For the text-containing cell, return its midpoint in [X, Y] coordinate format. 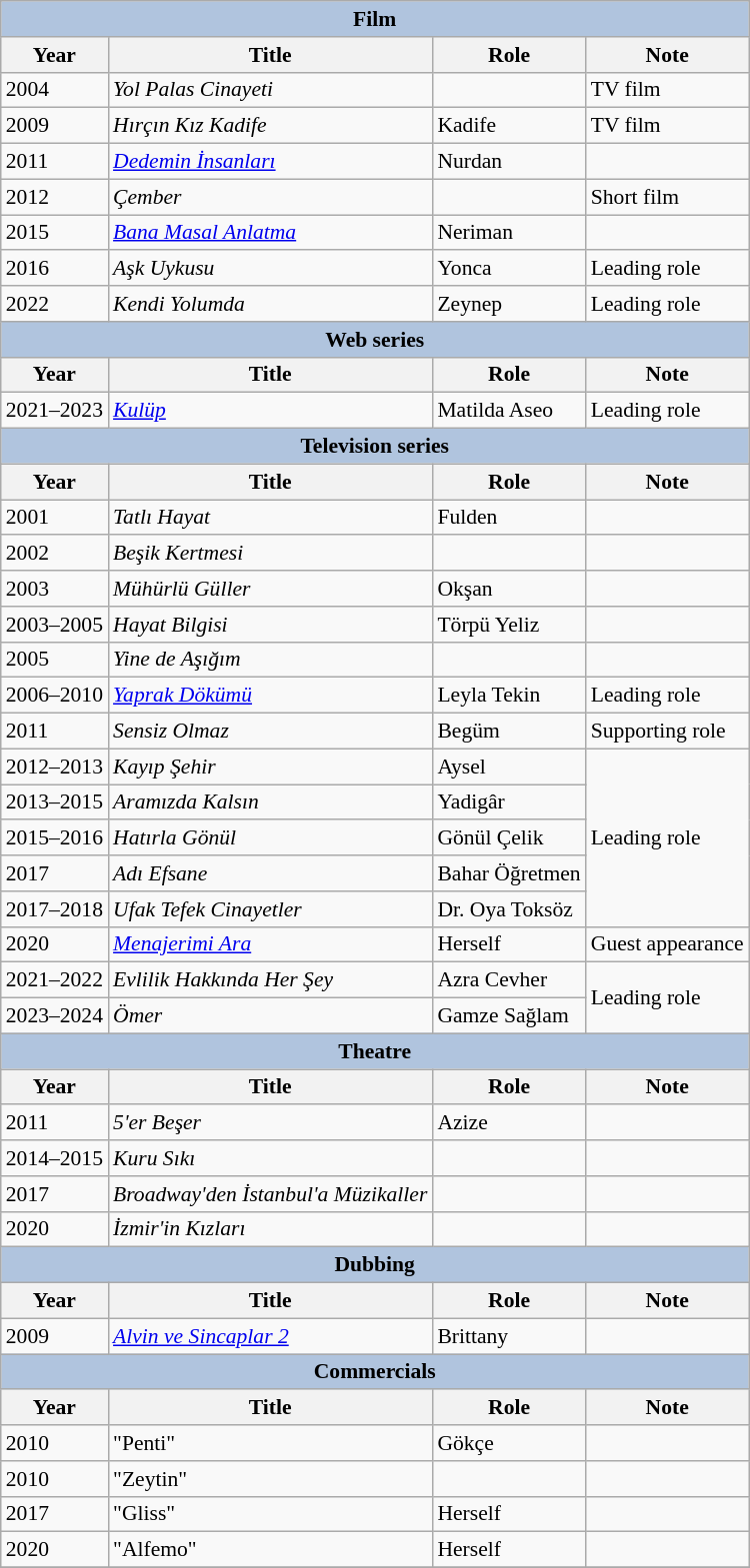
Kayıp Şehir [270, 767]
Yol Palas Cinayeti [270, 90]
2005 [54, 660]
Hayat Bilgisi [270, 625]
2023–2024 [54, 1016]
Hatırla Gönül [270, 838]
Theatre [375, 1051]
Supporting role [668, 732]
Yonca [508, 269]
"Alfemo" [270, 1550]
Aysel [508, 767]
Gönül Çelik [508, 838]
2021–2022 [54, 980]
Nurdan [508, 162]
Adı Efsane [270, 873]
Fulden [508, 518]
Ömer [270, 1016]
Evlilik Hakkında Her Şey [270, 980]
2003–2005 [54, 625]
Zeynep [508, 304]
"Gliss" [270, 1514]
Tatlı Hayat [270, 518]
Dr. Oya Toksöz [508, 909]
Leyla Tekin [508, 696]
2017–2018 [54, 909]
Kendi Yolumda [270, 304]
Kadife [508, 126]
Gamze Sağlam [508, 1016]
Dubbing [375, 1265]
Alvin ve Sincaplar 2 [270, 1336]
"Penti" [270, 1443]
2006–2010 [54, 696]
2001 [54, 518]
Matilda Aseo [508, 411]
2012–2013 [54, 767]
Sensiz Olmaz [270, 732]
Hırçın Kız Kadife [270, 126]
2004 [54, 90]
2021–2023 [54, 411]
2002 [54, 554]
Yaprak Dökümü [270, 696]
2012 [54, 197]
"Zeytin" [270, 1479]
2016 [54, 269]
Begüm [508, 732]
Mühürlü Güller [270, 589]
Beşik Kertmesi [270, 554]
2015–2016 [54, 838]
Bana Masal Anlatma [270, 233]
Çember [270, 197]
Törpü Yeliz [508, 625]
Commercials [375, 1372]
2013–2015 [54, 802]
Okşan [508, 589]
Short film [668, 197]
5'er Beşer [270, 1123]
2022 [54, 304]
Guest appearance [668, 944]
Gökçe [508, 1443]
Bahar Öğretmen [508, 873]
İzmir'in Kızları [270, 1229]
Dedemin İnsanları [270, 162]
Aramızda Kalsın [270, 802]
Azize [508, 1123]
Film [375, 19]
Yadigâr [508, 802]
Kuru Sıkı [270, 1158]
Menajerimi Ara [270, 944]
2015 [54, 233]
Ufak Tefek Cinayetler [270, 909]
2014–2015 [54, 1158]
Brittany [508, 1336]
Television series [375, 447]
Web series [375, 340]
Yine de Aşığım [270, 660]
Aşk Uykusu [270, 269]
Neriman [508, 233]
Azra Cevher [508, 980]
Kulüp [270, 411]
Broadway'den İstanbul'a Müzikaller [270, 1194]
2003 [54, 589]
